Search for the cell housing the specified text and yield its (x, y) center coordinate. 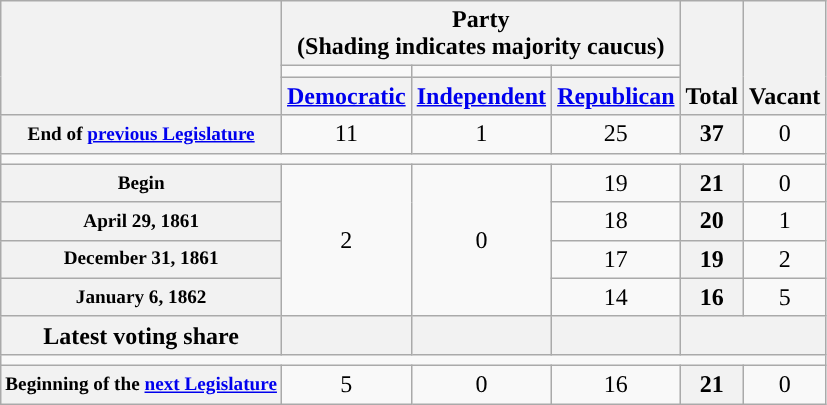
17 (616, 259)
20 (712, 221)
Republican (616, 96)
Total (712, 58)
11 (347, 134)
Independent (481, 96)
Latest voting share (142, 335)
18 (616, 221)
January 6, 1862 (142, 297)
End of previous Legislature (142, 134)
14 (616, 297)
April 29, 1861 (142, 221)
37 (712, 134)
Democratic (347, 96)
Begin (142, 183)
25 (616, 134)
Party (Shading indicates majority caucus) (482, 34)
Beginning of the next Legislature (142, 384)
Vacant (785, 58)
December 31, 1861 (142, 259)
